Find where the given text appears and provide that cell's center as [x, y] coordinate. 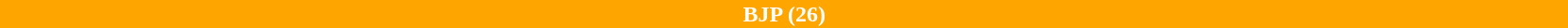
BJP (26) [784, 14]
